Scan for the cell matching the given text and deliver its [x, y] coordinate at center. 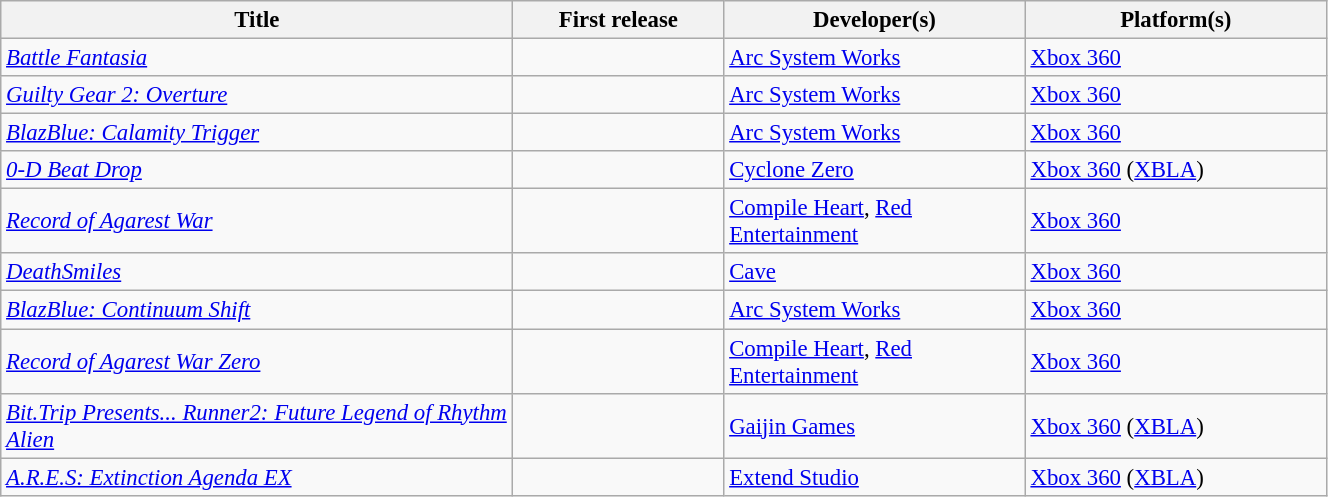
Title [257, 20]
Battle Fantasia [257, 58]
DeathSmiles [257, 273]
A.R.E.S: Extinction Agenda EX [257, 477]
Guilty Gear 2: Overture [257, 95]
Cyclone Zero [874, 170]
BlazBlue: Continuum Shift [257, 310]
Gaijin Games [874, 426]
Record of Agarest War [257, 222]
0-D Beat Drop [257, 170]
Cave [874, 273]
Platform(s) [1176, 20]
Record of Agarest War Zero [257, 362]
Extend Studio [874, 477]
Bit.Trip Presents... Runner2: Future Legend of Rhythm Alien [257, 426]
Developer(s) [874, 20]
BlazBlue: Calamity Trigger [257, 133]
First release [618, 20]
